Detect which cell encompasses the target text, then output its (x, y) center coordinate. 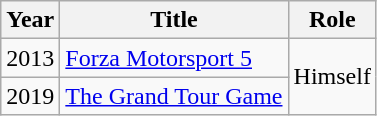
Himself (332, 77)
Forza Motorsport 5 (174, 58)
Role (332, 20)
Year (30, 20)
The Grand Tour Game (174, 96)
2019 (30, 96)
2013 (30, 58)
Title (174, 20)
